Detect which cell encompasses the target text, then output its (x, y) center coordinate. 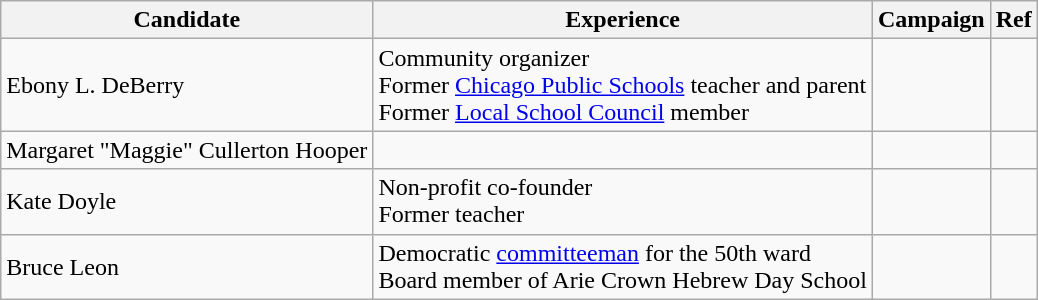
Bruce Leon (187, 266)
Ebony L. DeBerry (187, 85)
Democratic committeeman for the 50th wardBoard member of Arie Crown Hebrew Day School (623, 266)
Non-profit co-founderFormer teacher (623, 202)
Ref (1014, 20)
Margaret "Maggie" Cullerton Hooper (187, 150)
Experience (623, 20)
Community organizerFormer Chicago Public Schools teacher and parentFormer Local School Council member (623, 85)
Candidate (187, 20)
Kate Doyle (187, 202)
Campaign (931, 20)
